Pinpoint the cell where the given text exists, returning its (x, y) midpoint coordinate. 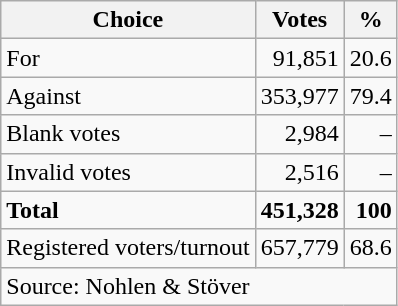
100 (370, 210)
Against (128, 96)
353,977 (300, 96)
2,516 (300, 172)
Invalid votes (128, 172)
Source: Nohlen & Stöver (199, 286)
451,328 (300, 210)
Blank votes (128, 134)
For (128, 58)
Registered voters/turnout (128, 248)
Votes (300, 20)
68.6 (370, 248)
657,779 (300, 248)
% (370, 20)
Choice (128, 20)
79.4 (370, 96)
91,851 (300, 58)
Total (128, 210)
20.6 (370, 58)
2,984 (300, 134)
